Extract the (X, Y) coordinate from the center of the cell holding the provided text.  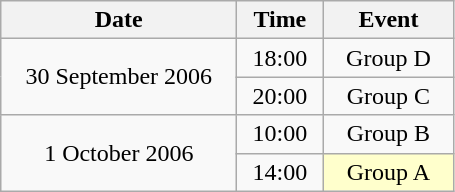
Group C (388, 96)
Group A (388, 172)
10:00 (280, 134)
14:00 (280, 172)
Group D (388, 58)
30 September 2006 (119, 77)
Time (280, 20)
Event (388, 20)
18:00 (280, 58)
1 October 2006 (119, 153)
Group B (388, 134)
20:00 (280, 96)
Date (119, 20)
